Identify which cell holds the provided text, then report its (x, y) central coordinate. 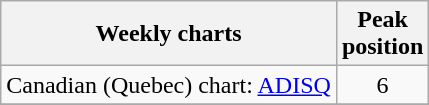
Canadian (Quebec) chart: ADISQ (169, 85)
Peakposition (382, 34)
Weekly charts (169, 34)
6 (382, 85)
